Identify which cell holds the provided text, then report its [X, Y] central coordinate. 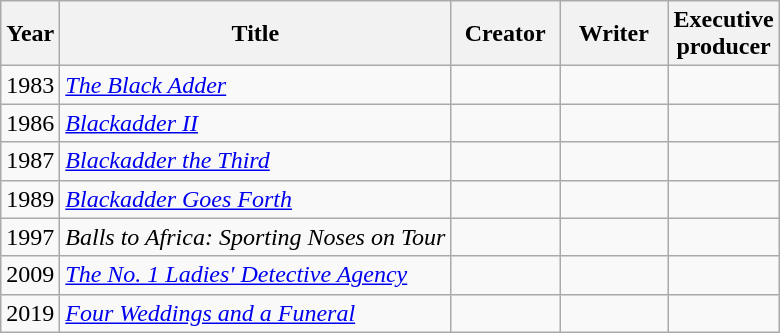
1987 [30, 161]
Blackadder Goes Forth [256, 199]
Four Weddings and a Funeral [256, 313]
Executive producer [724, 34]
Blackadder II [256, 123]
1983 [30, 85]
1986 [30, 123]
Creator [506, 34]
2009 [30, 275]
2019 [30, 313]
The No. 1 Ladies' Detective Agency [256, 275]
Year [30, 34]
Title [256, 34]
Writer [614, 34]
1997 [30, 237]
Balls to Africa: Sporting Noses on Tour [256, 237]
1989 [30, 199]
The Black Adder [256, 85]
Blackadder the Third [256, 161]
